Return (x, y) of the center of cell containing provided text 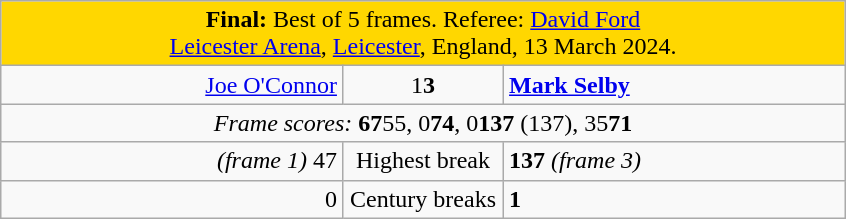
13 (422, 85)
0 (172, 199)
Mark Selby (674, 85)
Joe O'Connor (172, 85)
Highest break (422, 161)
137 (frame 3) (674, 161)
(frame 1) 47 (172, 161)
Final: Best of 5 frames. Referee: David Ford Leicester Arena, Leicester, England, 13 March 2024. (422, 34)
Century breaks (422, 199)
Frame scores: 6755, 074, 0137 (137), 3571 (422, 123)
1 (674, 199)
